Pinpoint the cell where the given text exists, returning its (x, y) midpoint coordinate. 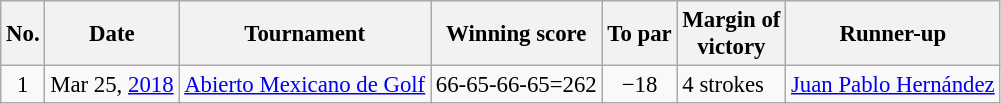
Margin ofvictory (732, 34)
66-65-66-65=262 (516, 85)
Juan Pablo Hernández (893, 85)
To par (640, 34)
Abierto Mexicano de Golf (305, 85)
Runner-up (893, 34)
−18 (640, 85)
No. (23, 34)
Date (112, 34)
1 (23, 85)
Tournament (305, 34)
4 strokes (732, 85)
Mar 25, 2018 (112, 85)
Winning score (516, 34)
